Pinpoint the cell where the given text exists, returning its (X, Y) midpoint coordinate. 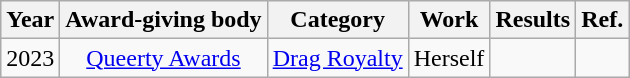
Drag Royalty (338, 58)
Award-giving body (164, 20)
Results (533, 20)
Ref. (602, 20)
Queerty Awards (164, 58)
2023 (30, 58)
Category (338, 20)
Year (30, 20)
Work (449, 20)
Herself (449, 58)
